Capture the cell that displays the provided text and extract its [X, Y] central coordinate. 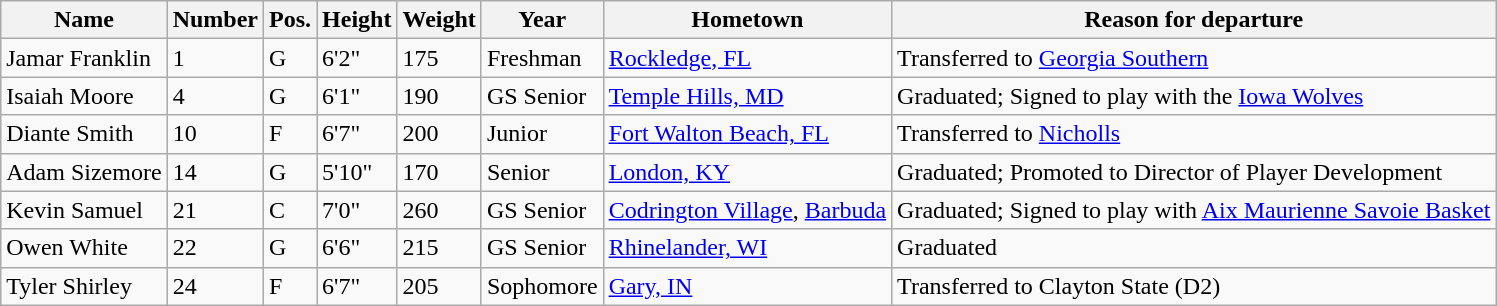
Transferred to Clayton State (D2) [1194, 286]
Kevin Samuel [84, 210]
215 [439, 248]
Jamar Franklin [84, 58]
Reason for departure [1194, 20]
Weight [439, 20]
Graduated [1194, 248]
Diante Smith [84, 134]
10 [215, 134]
Name [84, 20]
Owen White [84, 248]
175 [439, 58]
Gary, IN [747, 286]
Hometown [747, 20]
Junior [542, 134]
Year [542, 20]
200 [439, 134]
6'6" [357, 248]
Senior [542, 172]
24 [215, 286]
7'0" [357, 210]
Graduated; Signed to play with Aix Maurienne Savoie Basket [1194, 210]
Sophomore [542, 286]
6'1" [357, 96]
London, KY [747, 172]
Pos. [290, 20]
190 [439, 96]
4 [215, 96]
Tyler Shirley [84, 286]
Height [357, 20]
Isaiah Moore [84, 96]
Graduated; Signed to play with the Iowa Wolves [1194, 96]
Freshman [542, 58]
205 [439, 286]
Number [215, 20]
1 [215, 58]
Fort Walton Beach, FL [747, 134]
6'2" [357, 58]
Transferred to Georgia Southern [1194, 58]
Rockledge, FL [747, 58]
21 [215, 210]
260 [439, 210]
22 [215, 248]
Transferred to Nicholls [1194, 134]
14 [215, 172]
Rhinelander, WI [747, 248]
C [290, 210]
Adam Sizemore [84, 172]
170 [439, 172]
Temple Hills, MD [747, 96]
Codrington Village, Barbuda [747, 210]
5'10" [357, 172]
Graduated; Promoted to Director of Player Development [1194, 172]
